Determine the (x, y) coordinate at the center of the cell enclosing the given text.  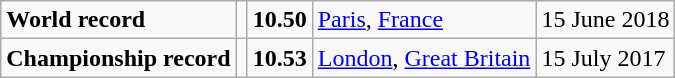
10.53 (280, 58)
London, Great Britain (424, 58)
10.50 (280, 20)
15 June 2018 (606, 20)
Championship record (118, 58)
15 July 2017 (606, 58)
World record (118, 20)
Paris, France (424, 20)
